Locate the cell with the specified text and output its (X, Y) center coordinate. 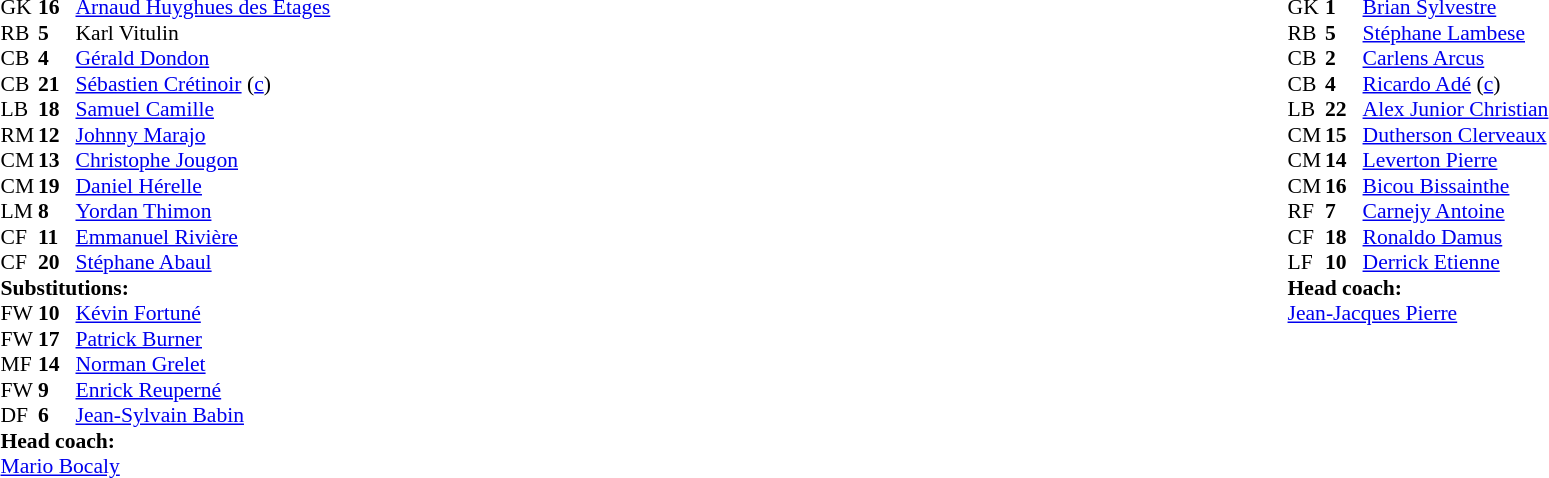
Jean-Sylvain Babin (204, 415)
16 (1344, 186)
Christophe Jougon (204, 161)
Kévin Fortuné (204, 313)
Bicou Bissainthe (1456, 186)
21 (57, 84)
Gérald Dondon (204, 59)
7 (1344, 211)
8 (57, 211)
RF (1307, 211)
Karl Vitulin (204, 33)
Substitutions: (165, 288)
RM (19, 135)
9 (57, 390)
Norman Grelet (204, 365)
Enrick Reuperné (204, 390)
Stéphane Abaul (204, 263)
Jean-Jacques Pierre (1418, 313)
22 (1344, 109)
LF (1307, 263)
Dutherson Clerveaux (1456, 135)
15 (1344, 135)
MF (19, 365)
Samuel Camille (204, 109)
Sébastien Crétinoir (c) (204, 84)
20 (57, 263)
Daniel Hérelle (204, 186)
19 (57, 186)
11 (57, 237)
Ronaldo Damus (1456, 237)
DF (19, 415)
LM (19, 211)
17 (57, 339)
Carlens Arcus (1456, 59)
Leverton Pierre (1456, 161)
Ricardo Adé (c) (1456, 84)
Stéphane Lambese (1456, 33)
Derrick Etienne (1456, 263)
12 (57, 135)
2 (1344, 59)
13 (57, 161)
Patrick Burner (204, 339)
Alex Junior Christian (1456, 109)
Yordan Thimon (204, 211)
Carnejy Antoine (1456, 211)
6 (57, 415)
Emmanuel Rivière (204, 237)
Johnny Marajo (204, 135)
